Provide the [x, y] coordinate of the cell's center where the given text is located.  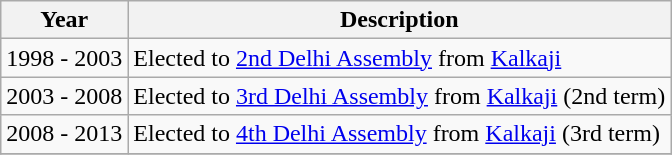
2003 - 2008 [64, 96]
1998 - 2003 [64, 58]
Elected to 4th Delhi Assembly from Kalkaji (3rd term) [400, 134]
Elected to 2nd Delhi Assembly from Kalkaji [400, 58]
Year [64, 20]
Description [400, 20]
2008 - 2013 [64, 134]
Elected to 3rd Delhi Assembly from Kalkaji (2nd term) [400, 96]
